Determine the [X, Y] coordinate at the center of the cell enclosing the given text.  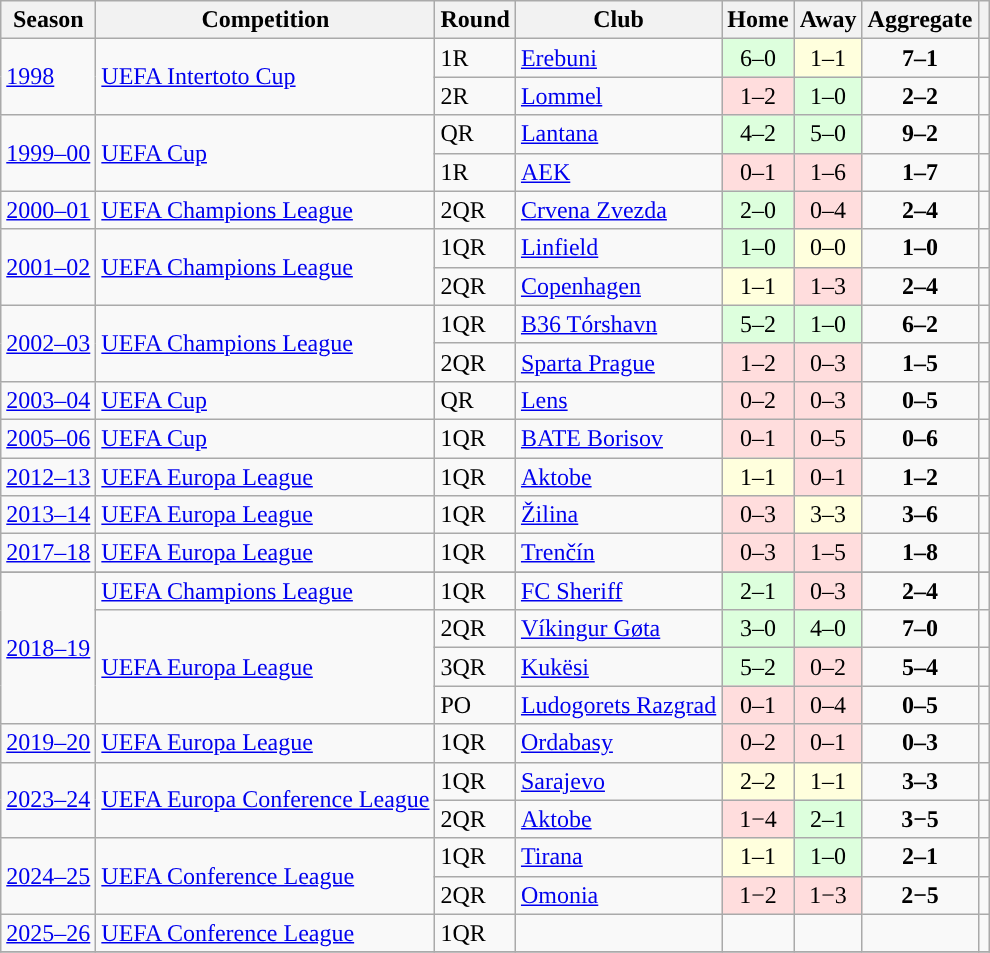
3−5 [920, 819]
7–0 [920, 629]
6–0 [758, 58]
1999–00 [48, 153]
4–2 [758, 134]
3QR [475, 667]
9–2 [920, 134]
1–6 [828, 172]
1–8 [920, 553]
2025–26 [48, 933]
2013–14 [48, 515]
Lens [618, 400]
1−3 [828, 895]
2003–04 [48, 400]
2019–20 [48, 743]
1998 [48, 77]
Aggregate [920, 20]
2R [475, 96]
Žilina [618, 515]
PO [475, 705]
Sarajevo [618, 781]
Sparta Prague [618, 362]
Ludogorets Razgrad [618, 705]
2001–02 [48, 267]
Crvena Zvezda [618, 210]
2012–13 [48, 477]
Lantana [618, 134]
2024–25 [48, 876]
2017–18 [48, 553]
Round [475, 20]
2005–06 [48, 438]
Copenhagen [618, 286]
2018–19 [48, 648]
5–4 [920, 667]
Trenčín [618, 553]
Omonia [618, 895]
5–0 [828, 134]
Víkingur Gøta [618, 629]
1–7 [920, 172]
Ordabasy [618, 743]
Lommel [618, 96]
B36 Tórshavn [618, 324]
1−4 [758, 819]
2023–24 [48, 800]
2002–03 [48, 343]
UEFA Intertoto Cup [266, 77]
Home [758, 20]
BATE Borisov [618, 438]
Away [828, 20]
Competition [266, 20]
UEFA Europa Conference League [266, 800]
Club [618, 20]
2000–01 [48, 210]
6–2 [920, 324]
Erebuni [618, 58]
1–3 [828, 286]
AEK [618, 172]
Kukësi [618, 667]
0–6 [920, 438]
7–1 [920, 58]
2−5 [920, 895]
Season [48, 20]
FC Sheriff [618, 591]
Tirana [618, 857]
4–0 [828, 629]
2–0 [758, 210]
Linfield [618, 248]
3–0 [758, 629]
1−2 [758, 895]
3–6 [920, 515]
0–0 [828, 248]
